Scan for the cell matching the given text and deliver its (X, Y) coordinate at center. 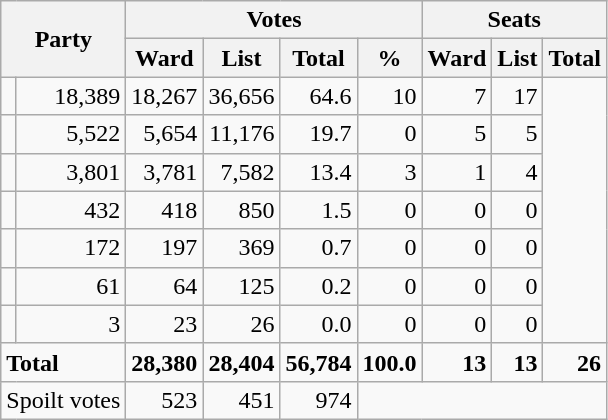
432 (70, 210)
Votes (274, 20)
64.6 (318, 96)
23 (164, 324)
974 (318, 400)
18,389 (70, 96)
56,784 (318, 362)
125 (242, 286)
28,404 (242, 362)
13.4 (318, 172)
61 (70, 286)
18,267 (164, 96)
19.7 (318, 134)
Spoilt votes (64, 400)
3,781 (164, 172)
418 (164, 210)
10 (390, 96)
17 (518, 96)
36,656 (242, 96)
5,522 (70, 134)
11,176 (242, 134)
5,654 (164, 134)
7,582 (242, 172)
523 (164, 400)
28,380 (164, 362)
Party (64, 39)
850 (242, 210)
1.5 (318, 210)
197 (164, 248)
369 (242, 248)
7 (457, 96)
0.0 (318, 324)
64 (164, 286)
0.2 (318, 286)
172 (70, 248)
100.0 (390, 362)
1 (457, 172)
4 (518, 172)
451 (242, 400)
0.7 (318, 248)
% (390, 58)
3,801 (70, 172)
Seats (514, 20)
